Capture the cell that displays the provided text and extract its [X, Y] central coordinate. 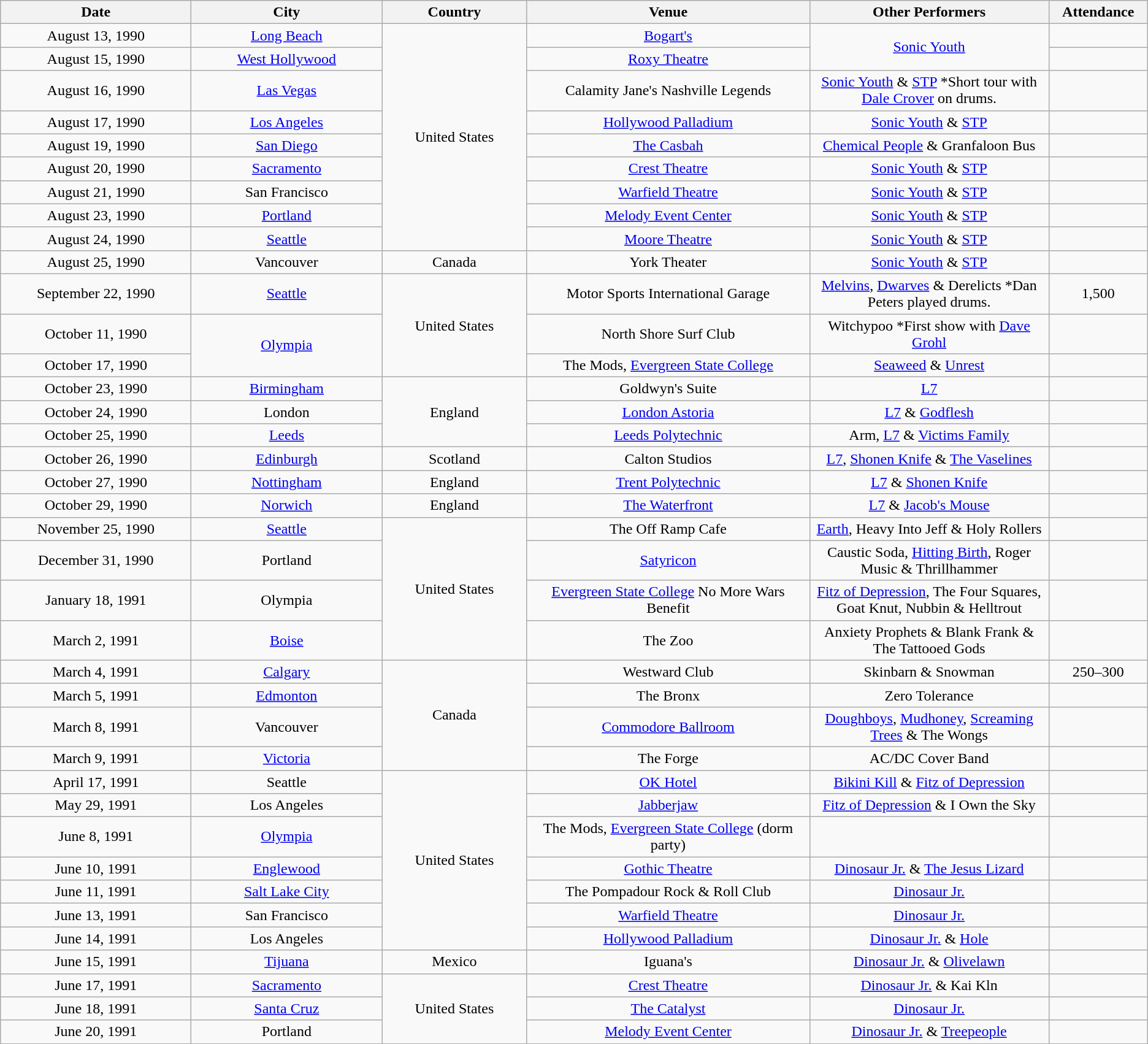
Leeds Polytechnic [668, 436]
October 24, 1990 [96, 412]
June 20, 1991 [96, 1032]
Salt Lake City [287, 892]
August 16, 1990 [96, 91]
Westward Club [668, 672]
AC/DC Cover Band [929, 758]
Sonic Youth & STP *Short tour with Dale Crover on drums. [929, 91]
Dinosaur Jr. & The Jesus Lizard [929, 869]
August 25, 1990 [96, 262]
June 17, 1991 [96, 985]
Seaweed & Unrest [929, 366]
March 9, 1991 [96, 758]
Other Performers [929, 12]
The Catalyst [668, 1008]
March 2, 1991 [96, 640]
October 29, 1990 [96, 505]
August 13, 1990 [96, 36]
York Theater [668, 262]
November 25, 1990 [96, 529]
June 8, 1991 [96, 837]
June 14, 1991 [96, 938]
Mexico [454, 962]
Norwich [287, 505]
Sonic Youth [929, 47]
The Mods, Evergreen State College [668, 366]
March 5, 1991 [96, 695]
The Casbah [668, 145]
Moore Theatre [668, 239]
The Waterfront [668, 505]
June 10, 1991 [96, 869]
August 24, 1990 [96, 239]
1,500 [1098, 293]
Zero Tolerance [929, 695]
May 29, 1991 [96, 805]
Victoria [287, 758]
The Pompadour Rock & Roll Club [668, 892]
September 22, 1990 [96, 293]
Caustic Soda, Hitting Birth, Roger Music & Thrillhammer [929, 561]
250–300 [1098, 672]
Dinosaur Jr. & Hole [929, 938]
Dinosaur Jr. & Treepeople [929, 1032]
August 20, 1990 [96, 169]
West Hollywood [287, 59]
City [287, 12]
Roxy Theatre [668, 59]
Jabberjaw [668, 805]
October 17, 1990 [96, 366]
OK Hotel [668, 782]
Commodore Ballroom [668, 726]
Motor Sports International Garage [668, 293]
Las Vegas [287, 91]
Dinosaur Jr. & Olivelawn [929, 962]
October 26, 1990 [96, 459]
Santa Cruz [287, 1008]
March 8, 1991 [96, 726]
Dinosaur Jr. & Kai Kln [929, 985]
London Astoria [668, 412]
Bogart's [668, 36]
Anxiety Prophets & Blank Frank & The Tattooed Gods [929, 640]
Calgary [287, 672]
Nottingham [287, 482]
Fitz of Depression, The Four Squares, Goat Knut, Nubbin & Helltrout [929, 600]
June 13, 1991 [96, 915]
North Shore Surf Club [668, 334]
January 18, 1991 [96, 600]
Englewood [287, 869]
August 21, 1990 [96, 192]
October 11, 1990 [96, 334]
Goldwyn's Suite [668, 389]
Doughboys, Mudhoney, Screaming Trees & The Wongs [929, 726]
Birmingham [287, 389]
Edinburgh [287, 459]
August 17, 1990 [96, 122]
Country [454, 12]
Iguana's [668, 962]
London [287, 412]
Witchypoo *First show with Dave Grohl [929, 334]
October 27, 1990 [96, 482]
Earth, Heavy Into Jeff & Holy Rollers [929, 529]
Long Beach [287, 36]
The Mods, Evergreen State College (dorm party) [668, 837]
The Forge [668, 758]
April 17, 1991 [96, 782]
June 15, 1991 [96, 962]
Chemical People & Granfaloon Bus [929, 145]
Calton Studios [668, 459]
October 25, 1990 [96, 436]
December 31, 1990 [96, 561]
The Bronx [668, 695]
October 23, 1990 [96, 389]
L7, Shonen Knife & The Vaselines [929, 459]
L7 & Godflesh [929, 412]
Fitz of Depression & I Own the Sky [929, 805]
August 15, 1990 [96, 59]
Boise [287, 640]
Leeds [287, 436]
Trent Polytechnic [668, 482]
Venue [668, 12]
Scotland [454, 459]
The Zoo [668, 640]
L7 & Shonen Knife [929, 482]
March 4, 1991 [96, 672]
June 11, 1991 [96, 892]
Evergreen State College No More Wars Benefit [668, 600]
Satyricon [668, 561]
Attendance [1098, 12]
L7 & Jacob's Mouse [929, 505]
Bikini Kill & Fitz of Depression [929, 782]
Melvins, Dwarves & Derelicts *Dan Peters played drums. [929, 293]
San Diego [287, 145]
The Off Ramp Cafe [668, 529]
Skinbarn & Snowman [929, 672]
Date [96, 12]
Tijuana [287, 962]
Arm, L7 & Victims Family [929, 436]
August 19, 1990 [96, 145]
Gothic Theatre [668, 869]
Calamity Jane's Nashville Legends [668, 91]
June 18, 1991 [96, 1008]
Edmonton [287, 695]
August 23, 1990 [96, 215]
L7 [929, 389]
